Pinpoint the cell where the given text exists, returning its (X, Y) midpoint coordinate. 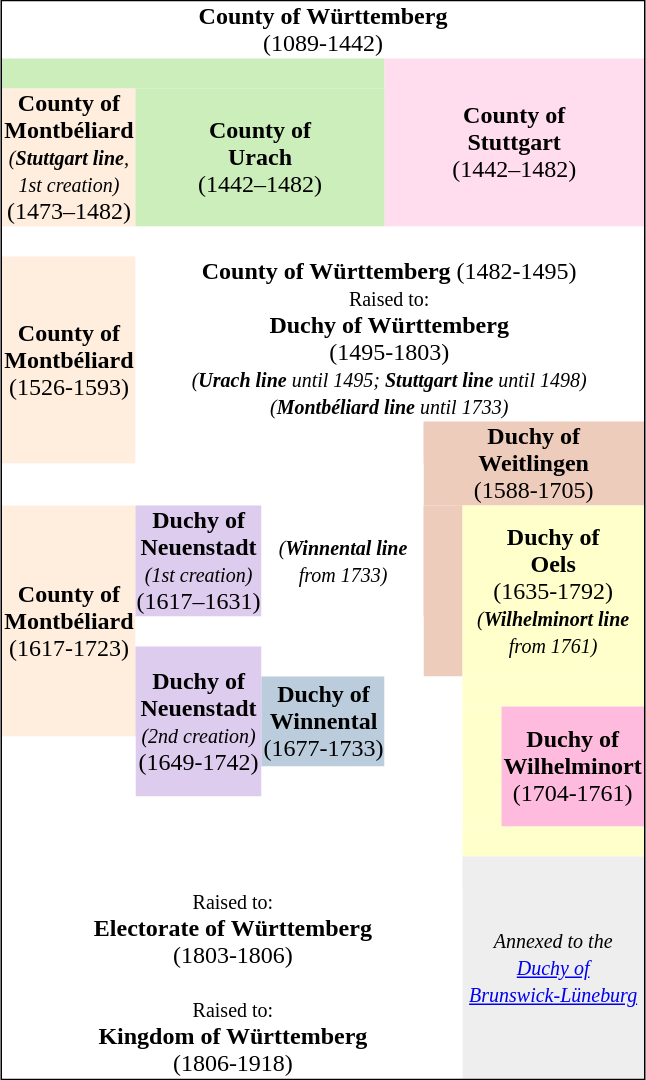
County ofMontbéliard(1617-1723) (69, 622)
Raised to:Electorate of Württemberg(1803-1806)Raised to:Kingdom of Württemberg(1806-1918) (233, 982)
(Winnental linefrom 1733) (343, 562)
County ofStuttgart (1442–1482) (514, 142)
Duchy ofNeuenstadt(1st creation)(1617–1631) (198, 562)
County of Württemberg (1089-1442) (324, 30)
County ofMontbéliard(Stuttgart line, 1st creation)(1473–1482) (69, 157)
Duchy ofWinnental(1677-1733) (324, 721)
County ofMontbéliard(1526-1593) (69, 360)
Duchy ofOels(1635-1792)(Wilhelminort line from 1761) (553, 592)
Duchy ofWeitlingen(1588-1705) (534, 464)
Duchy ofNeuenstadt(2nd creation)(1649-1742) (198, 721)
Annexed to the Duchy ofBrunswick-Lüneburg (553, 967)
Duchy ofWilhelminort(1704-1761) (572, 766)
County ofUrach (1442–1482) (260, 157)
